Output the [x, y] coordinate of the center of the cell containing the given text.  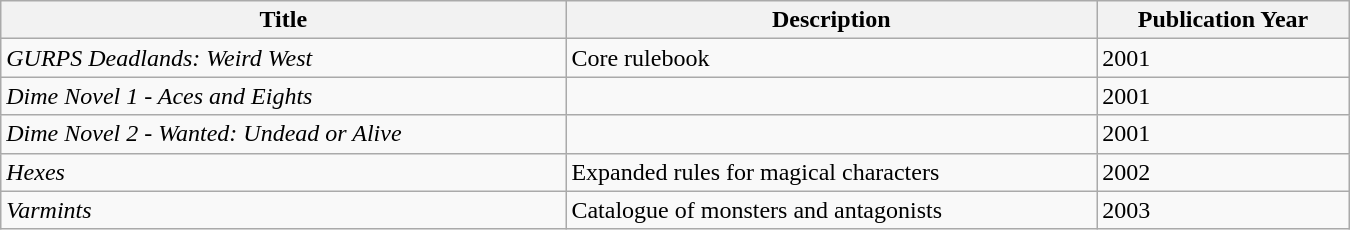
Hexes [284, 172]
2002 [1223, 172]
Expanded rules for magical characters [832, 172]
Dime Novel 1 - Aces and Eights [284, 96]
Publication Year [1223, 20]
Varmints [284, 210]
Catalogue of monsters and antagonists [832, 210]
2003 [1223, 210]
GURPS Deadlands: Weird West [284, 58]
Dime Novel 2 - Wanted: Undead or Alive [284, 134]
Title [284, 20]
Core rulebook [832, 58]
Description [832, 20]
